Determine the [X, Y] coordinate at the center of the cell enclosing the given text.  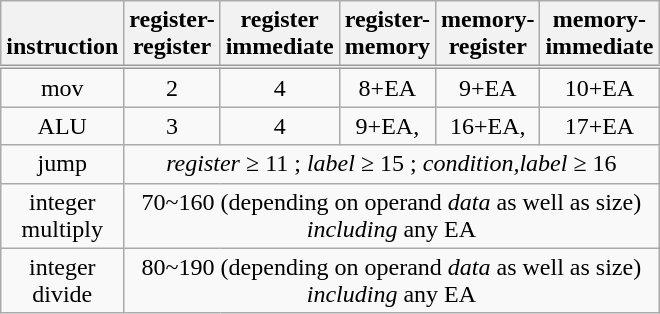
register-register [172, 34]
2 [172, 87]
register ≥ 11 ; label ≥ 15 ; condition,label ≥ 16 [392, 164]
jump [62, 164]
3 [172, 126]
9+EA [488, 87]
70~160 (depending on operand data as well as size) including any EA [392, 216]
17+EA [600, 126]
10+EA [600, 87]
mov [62, 87]
memory-immediate [600, 34]
ALU [62, 126]
memory-register [488, 34]
register immediate [280, 34]
16+EA, [488, 126]
integer divide [62, 280]
9+EA, [387, 126]
80~190 (depending on operand data as well as size) including any EA [392, 280]
8+EA [387, 87]
integer multiply [62, 216]
register-memory [387, 34]
instruction [62, 34]
